Search for the cell housing the specified text and yield its (x, y) center coordinate. 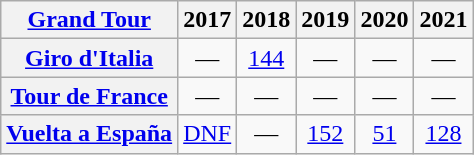
51 (384, 134)
2018 (266, 20)
Tour de France (90, 96)
2021 (444, 20)
Grand Tour (90, 20)
DNF (208, 134)
2020 (384, 20)
2017 (208, 20)
144 (266, 58)
2019 (326, 20)
128 (444, 134)
152 (326, 134)
Vuelta a España (90, 134)
Giro d'Italia (90, 58)
